Capture the cell that displays the provided text and extract its (X, Y) central coordinate. 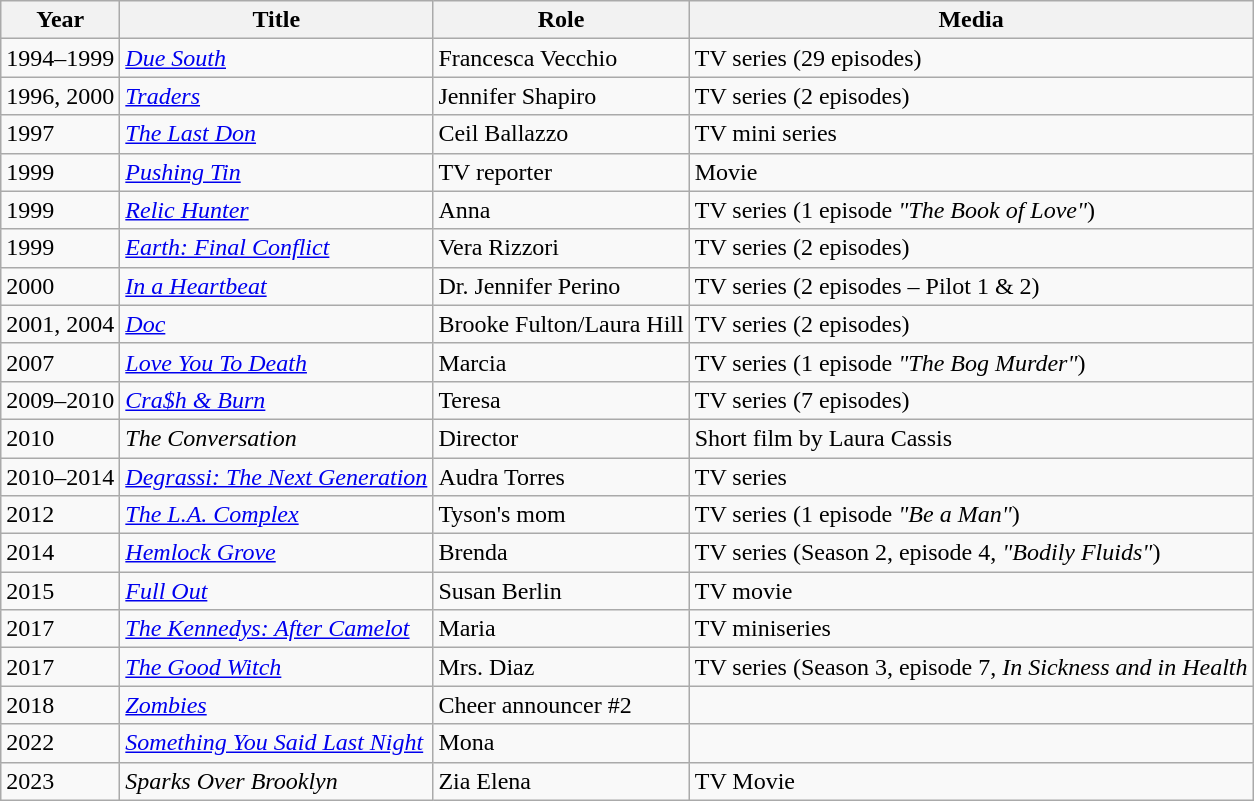
2015 (60, 591)
TV series (2 episodes – Pilot 1 & 2) (971, 286)
The Conversation (276, 438)
The Kennedys: After Camelot (276, 629)
Cheer announcer #2 (561, 705)
TV series (29 episodes) (971, 58)
Brooke Fulton/Laura Hill (561, 324)
Love You To Death (276, 362)
Short film by Laura Cassis (971, 438)
TV series (971, 477)
Media (971, 20)
2000 (60, 286)
TV series (1 episode "The Bog Murder") (971, 362)
TV series (Season 3, episode 7, In Sickness and in Health (971, 667)
Director (561, 438)
Dr. Jennifer Perino (561, 286)
The Good Witch (276, 667)
TV movie (971, 591)
Anna (561, 210)
Full Out (276, 591)
Sparks Over Brooklyn (276, 781)
Title (276, 20)
Traders (276, 96)
TV series (7 episodes) (971, 400)
1997 (60, 134)
2014 (60, 553)
Role (561, 20)
Hemlock Grove (276, 553)
Pushing Tin (276, 172)
Vera Rizzori (561, 248)
Maria (561, 629)
Relic Hunter (276, 210)
Doc (276, 324)
2010–2014 (60, 477)
Susan Berlin (561, 591)
2010 (60, 438)
The L.A. Complex (276, 515)
Mona (561, 743)
TV mini series (971, 134)
Mrs. Diaz (561, 667)
2007 (60, 362)
Earth: Final Conflict (276, 248)
2023 (60, 781)
Francesca Vecchio (561, 58)
The Last Don (276, 134)
2018 (60, 705)
2012 (60, 515)
Tyson's mom (561, 515)
TV series (1 episode "Be a Man") (971, 515)
Brenda (561, 553)
TV Movie (971, 781)
2001, 2004 (60, 324)
Audra Torres (561, 477)
Movie (971, 172)
1994–1999 (60, 58)
TV reporter (561, 172)
Year (60, 20)
In a Heartbeat (276, 286)
2009–2010 (60, 400)
Something You Said Last Night (276, 743)
Due South (276, 58)
Jennifer Shapiro (561, 96)
Ceil Ballazzo (561, 134)
TV miniseries (971, 629)
Teresa (561, 400)
1996, 2000 (60, 96)
TV series (Season 2, episode 4, "Bodily Fluids") (971, 553)
TV series (1 episode "The Book of Love") (971, 210)
Zia Elena (561, 781)
Cra$h & Burn (276, 400)
2022 (60, 743)
Marcia (561, 362)
Degrassi: The Next Generation (276, 477)
Zombies (276, 705)
